Return the [x, y] coordinate for the center point of the cell that contains the specified text.  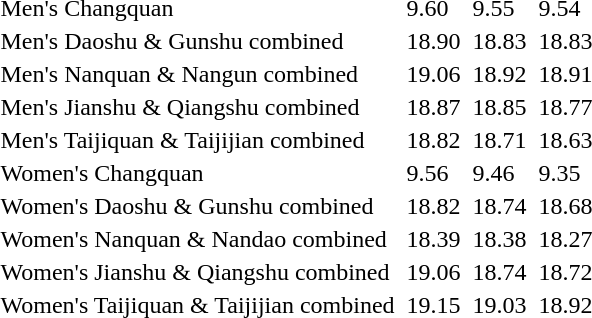
18.87 [434, 107]
18.85 [500, 107]
18.39 [434, 239]
18.83 [500, 41]
9.56 [434, 173]
9.46 [500, 173]
18.92 [500, 74]
18.71 [500, 140]
18.90 [434, 41]
18.38 [500, 239]
